Extract the (X, Y) coordinate from the center of the cell holding the provided text.  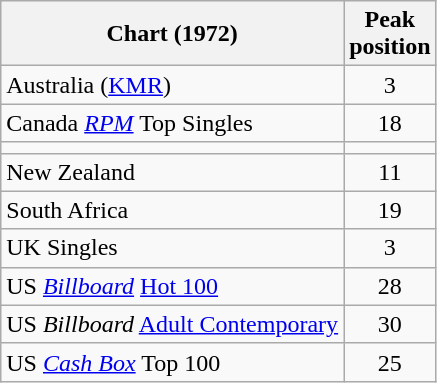
US Billboard Adult Contemporary (172, 324)
South Africa (172, 210)
Australia (KMR) (172, 85)
US Billboard Hot 100 (172, 286)
19 (390, 210)
Chart (1972) (172, 34)
11 (390, 172)
Peakposition (390, 34)
18 (390, 123)
28 (390, 286)
US Cash Box Top 100 (172, 362)
Canada RPM Top Singles (172, 123)
30 (390, 324)
UK Singles (172, 248)
25 (390, 362)
New Zealand (172, 172)
